Search for the cell housing the specified text and yield its [X, Y] center coordinate. 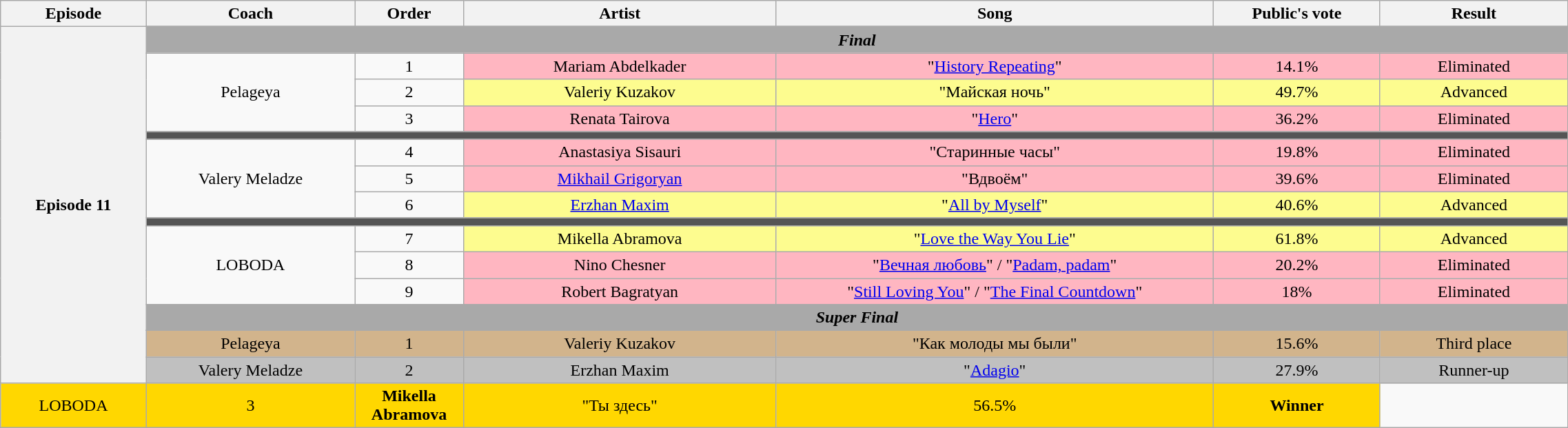
"All by Myself" [995, 205]
Anastasiya Sisauri [619, 152]
"Старинные часы" [995, 152]
5 [409, 179]
39.6% [1297, 179]
20.2% [1297, 265]
14.1% [1297, 66]
Mikhail Grigoryan [619, 179]
18% [1297, 292]
7 [409, 238]
Song [995, 14]
Episode [74, 14]
"Ты здесь" [619, 405]
Third place [1474, 344]
Artist [619, 14]
Winner [1297, 405]
49.7% [1297, 92]
Robert Bagratyan [619, 292]
Episode 11 [74, 205]
61.8% [1297, 238]
27.9% [1297, 370]
6 [409, 205]
"Adagio" [995, 370]
4 [409, 152]
8 [409, 265]
Runner-up [1474, 370]
Order [409, 14]
36.2% [1297, 119]
"Майская ночь" [995, 92]
Coach [250, 14]
Result [1474, 14]
15.6% [1297, 344]
"Still Loving You" / "The Final Countdown" [995, 292]
"History Repeating" [995, 66]
Public's vote [1297, 14]
Nino Chesner [619, 265]
19.8% [1297, 152]
9 [409, 292]
Renata Tairova [619, 119]
Super Final [857, 318]
"Love the Way You Lie" [995, 238]
Final [857, 40]
"Как молоды мы были" [995, 344]
"Вечная любовь" / "Padam, padam" [995, 265]
"Вдвоём" [995, 179]
"Hero" [995, 119]
Mariam Abdelkader [619, 66]
56.5% [995, 405]
40.6% [1297, 205]
